From the cell containing the given text, extract its center point as [X, Y] coordinate. 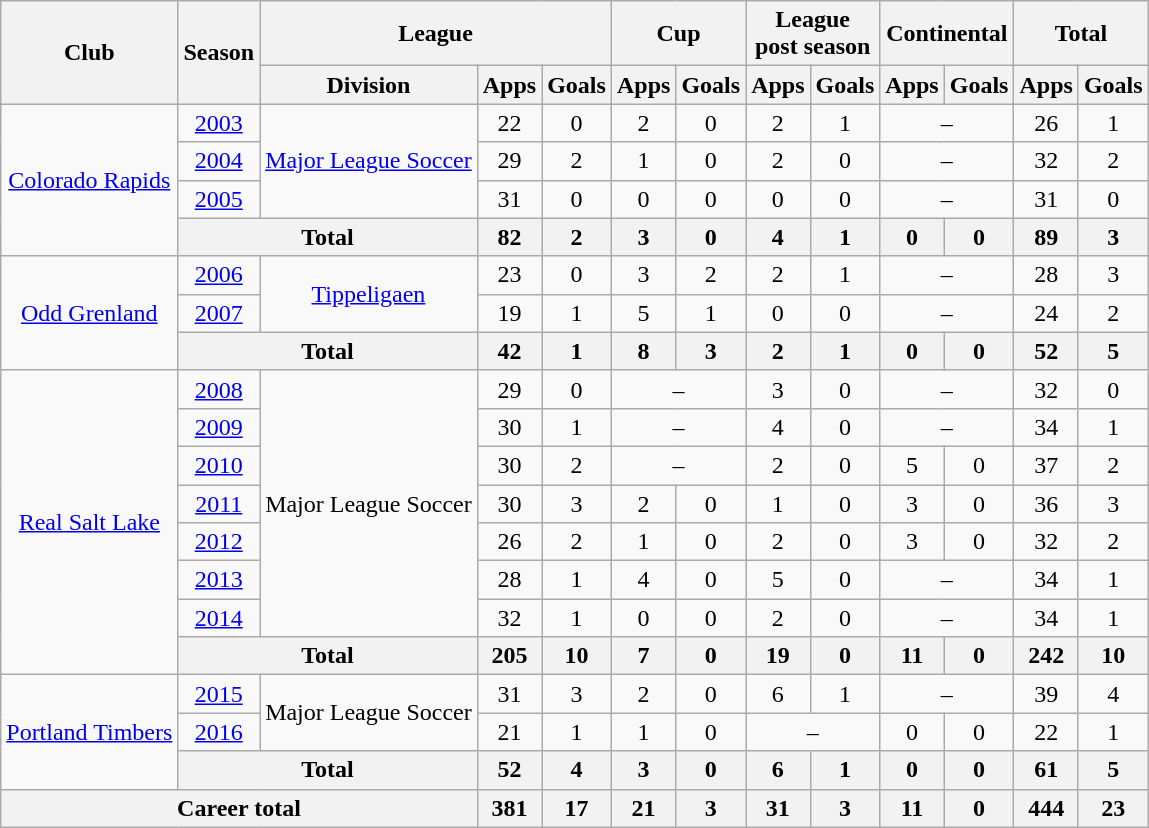
24 [1046, 313]
League [436, 34]
8 [643, 351]
242 [1046, 656]
2011 [219, 503]
Club [90, 52]
37 [1046, 465]
Portland Timbers [90, 732]
2007 [219, 313]
2009 [219, 427]
205 [509, 656]
Leaguepost season [813, 34]
2014 [219, 618]
36 [1046, 503]
Real Salt Lake [90, 522]
Tippeligaen [369, 294]
89 [1046, 237]
61 [1046, 770]
2006 [219, 275]
Colorado Rapids [90, 180]
2013 [219, 580]
2015 [219, 694]
Season [219, 52]
381 [509, 808]
7 [643, 656]
Odd Grenland [90, 313]
Continental [947, 34]
2004 [219, 161]
17 [577, 808]
444 [1046, 808]
2005 [219, 199]
82 [509, 237]
Division [369, 85]
Cup [678, 34]
Career total [239, 808]
42 [509, 351]
2010 [219, 465]
39 [1046, 694]
2016 [219, 732]
2003 [219, 123]
2012 [219, 542]
2008 [219, 389]
